Determine the [X, Y] coordinate at the center of the cell enclosing the given text.  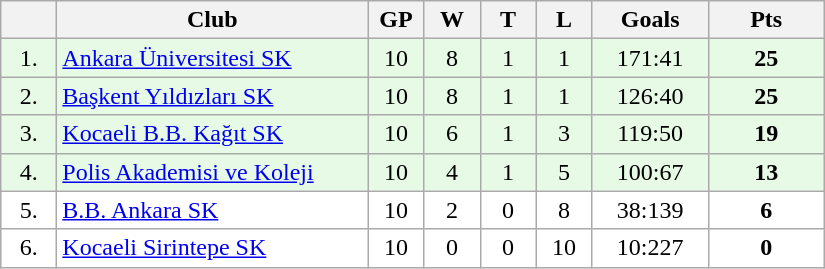
38:139 [650, 210]
13 [766, 172]
126:40 [650, 96]
5 [564, 172]
B.B. Ankara SK [212, 210]
L [564, 20]
10:227 [650, 248]
119:50 [650, 134]
Ankara Üniversitesi SK [212, 58]
Pts [766, 20]
171:41 [650, 58]
Kocaeli Sirintepe SK [212, 248]
3 [564, 134]
6. [29, 248]
100:67 [650, 172]
4 [452, 172]
4. [29, 172]
19 [766, 134]
Polis Akademisi ve Koleji [212, 172]
Kocaeli B.B. Kağıt SK [212, 134]
2 [452, 210]
Goals [650, 20]
Club [212, 20]
T [508, 20]
1. [29, 58]
Başkent Yıldızları SK [212, 96]
5. [29, 210]
2. [29, 96]
W [452, 20]
GP [396, 20]
3. [29, 134]
